Capture the cell that displays the provided text and extract its [x, y] central coordinate. 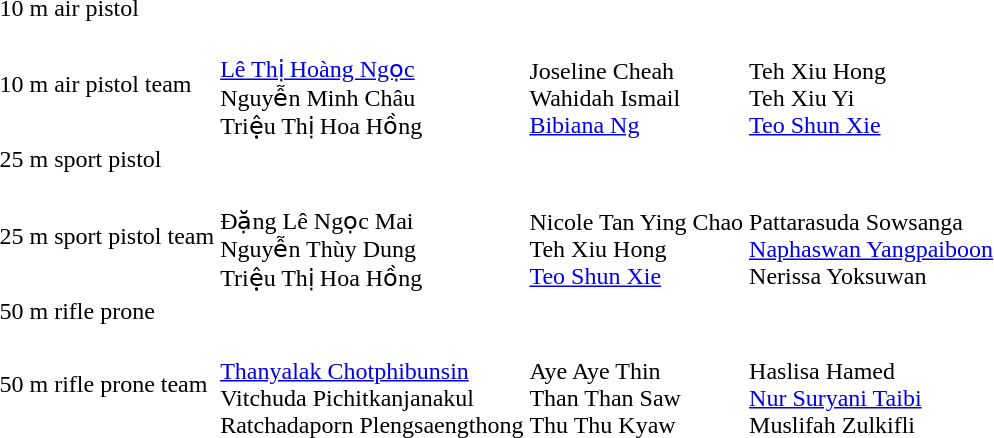
Đặng Lê Ngọc MaiNguyễn Thùy DungTriệu Thị Hoa Hồng [372, 236]
Lê Thị Hoàng NgọcNguyễn Minh ChâuTriệu Thị Hoa Hồng [372, 84]
Nicole Tan Ying ChaoTeh Xiu HongTeo Shun Xie [636, 236]
Joseline CheahWahidah IsmailBibiana Ng [636, 84]
